For the text-containing cell, return its midpoint in (x, y) coordinate format. 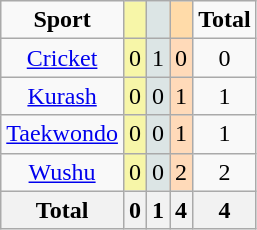
Cricket (62, 58)
Wushu (62, 172)
Taekwondo (62, 134)
Sport (62, 20)
Kurash (62, 96)
